From the cell containing the given text, extract its center point as [X, Y] coordinate. 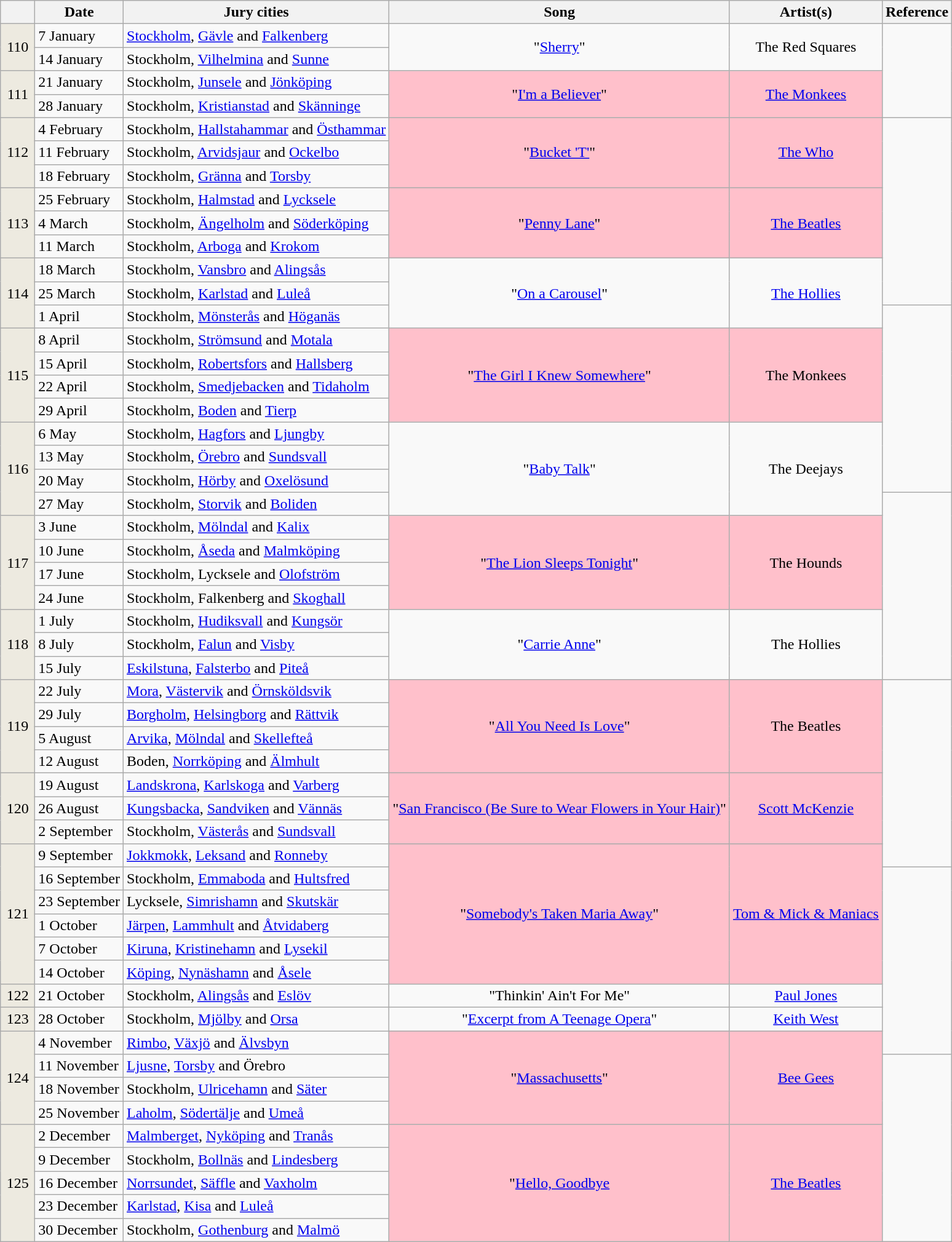
111 [18, 94]
Stockholm, Örebro and Sundsvall [256, 457]
"All You Need Is Love" [560, 726]
11 March [79, 246]
20 May [79, 480]
8 July [79, 644]
Stockholm, Smedjebacken and Tidaholm [256, 387]
"On a Carousel" [560, 293]
"Hello, Goodbye [560, 1183]
3 June [79, 527]
16 December [79, 1183]
Stockholm, Ängelholm and Söderköping [256, 223]
Keith West [806, 1019]
"Somebody's Taken Maria Away" [560, 914]
"San Francisco (Be Sure to Wear Flowers in Your Hair)" [560, 808]
21 January [79, 82]
23 September [79, 902]
Stockholm, Västerås and Sundsvall [256, 832]
Stockholm, Halmstad and Lycksele [256, 199]
Stockholm, Mölndal and Kalix [256, 527]
Stockholm, Falun and Visby [256, 644]
1 April [79, 317]
Järpen, Lammhult and Åtvidaberg [256, 925]
Borgholm, Helsingborg and Rättvik [256, 715]
Laholm, Södertälje and Umeå [256, 1113]
"I'm a Believer" [560, 94]
Lycksele, Simrishamn and Skutskär [256, 902]
25 November [79, 1113]
13 May [79, 457]
30 December [79, 1230]
The Red Squares [806, 47]
14 October [79, 972]
Stockholm, Gränna and Torsby [256, 176]
Stockholm, Mjölby and Orsa [256, 1019]
18 February [79, 176]
18 March [79, 269]
16 September [79, 878]
9 September [79, 855]
Stockholm, Arboga and Krokom [256, 246]
Song [560, 12]
Tom & Mick & Maniacs [806, 914]
25 February [79, 199]
Karlstad, Kisa and Luleå [256, 1206]
22 April [79, 387]
24 June [79, 597]
"Massachusetts" [560, 1078]
Ljusne, Torsby and Örebro [256, 1066]
10 June [79, 551]
115 [18, 375]
121 [18, 914]
116 [18, 469]
8 April [79, 340]
26 August [79, 808]
114 [18, 293]
Stockholm, Gävle and Falkenberg [256, 36]
4 February [79, 129]
6 May [79, 434]
Stockholm, Arvidsjaur and Ockelbo [256, 153]
Stockholm, Kristianstad and Skänninge [256, 106]
Stockholm, Vansbro and Alingsås [256, 269]
Scott McKenzie [806, 808]
Stockholm, Ulricehamn and Säter [256, 1089]
Stockholm, Åseda and Malmköping [256, 551]
Jokkmokk, Leksand and Ronneby [256, 855]
"Baby Talk" [560, 469]
Jury cities [256, 12]
117 [18, 562]
9 December [79, 1160]
4 November [79, 1043]
119 [18, 726]
"Excerpt from A Teenage Opera" [560, 1019]
4 March [79, 223]
Stockholm, Boden and Tierp [256, 410]
15 July [79, 667]
Rimbo, Växjö and Älvsbyn [256, 1043]
Stockholm, Robertsfors and Hallsberg [256, 364]
28 January [79, 106]
27 May [79, 504]
11 February [79, 153]
Stockholm, Bollnäs and Lindesberg [256, 1160]
29 April [79, 410]
118 [18, 644]
"Thinkin' Ain't For Me" [560, 995]
2 September [79, 832]
22 July [79, 691]
29 July [79, 715]
25 March [79, 293]
110 [18, 47]
23 December [79, 1206]
Stockholm, Storvik and Boliden [256, 504]
Stockholm, Emmaboda and Hultsfred [256, 878]
112 [18, 153]
"The Girl I Knew Somewhere" [560, 375]
21 October [79, 995]
Stockholm, Strömsund and Motala [256, 340]
Paul Jones [806, 995]
7 January [79, 36]
Landskrona, Karlskoga and Varberg [256, 785]
Stockholm, Gothenburg and Malmö [256, 1230]
Arvika, Mölndal and Skellefteå [256, 738]
17 June [79, 574]
Kungsbacka, Sandviken and Vännäs [256, 808]
2 December [79, 1136]
122 [18, 995]
11 November [79, 1066]
Norrsundet, Säffle and Vaxholm [256, 1183]
Boden, Norrköping and Älmhult [256, 762]
Malmberget, Nyköping and Tranås [256, 1136]
113 [18, 223]
1 July [79, 621]
Stockholm, Hallstahammar and Östhammar [256, 129]
14 January [79, 59]
18 November [79, 1089]
"Carrie Anne" [560, 644]
Stockholm, Hörby and Oxelösund [256, 480]
Stockholm, Hudiksvall and Kungsör [256, 621]
"The Lion Sleeps Tonight" [560, 562]
124 [18, 1078]
125 [18, 1183]
"Bucket 'T'" [560, 153]
Reference [916, 12]
Stockholm, Karlstad and Luleå [256, 293]
7 October [79, 949]
15 April [79, 364]
The Deejays [806, 469]
Mora, Västervik and Örnsköldsvik [256, 691]
"Sherry" [560, 47]
Stockholm, Mönsterås and Höganäs [256, 317]
Stockholm, Junsele and Jönköping [256, 82]
1 October [79, 925]
28 October [79, 1019]
Stockholm, Vilhelmina and Sunne [256, 59]
Stockholm, Hagfors and Ljungby [256, 434]
Kiruna, Kristinehamn and Lysekil [256, 949]
120 [18, 808]
The Hounds [806, 562]
123 [18, 1019]
Stockholm, Alingsås and Eslöv [256, 995]
The Who [806, 153]
Artist(s) [806, 12]
19 August [79, 785]
Köping, Nynäshamn and Åsele [256, 972]
12 August [79, 762]
Bee Gees [806, 1078]
"Penny Lane" [560, 223]
Stockholm, Lycksele and Olofström [256, 574]
Stockholm, Falkenberg and Skoghall [256, 597]
Date [79, 12]
5 August [79, 738]
Eskilstuna, Falsterbo and Piteå [256, 667]
